Provide the (X, Y) coordinate of the cell's center where the given text is located.  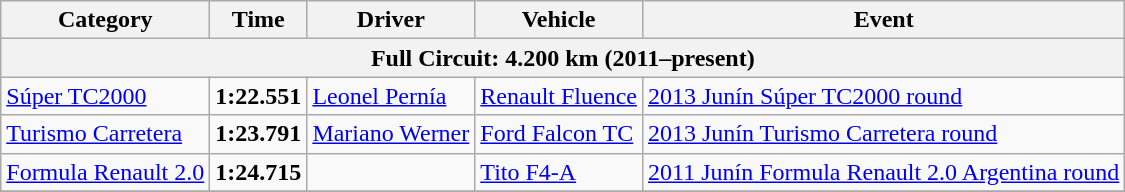
1:23.791 (258, 134)
Tito F4-A (559, 172)
Event (883, 20)
Leonel Pernía (391, 96)
2013 Junín Súper TC2000 round (883, 96)
Category (106, 20)
Mariano Werner (391, 134)
Turismo Carretera (106, 134)
1:24.715 (258, 172)
Súper TC2000 (106, 96)
Vehicle (559, 20)
Formula Renault 2.0 (106, 172)
Driver (391, 20)
Ford Falcon TC (559, 134)
Full Circuit: 4.200 km (2011–present) (563, 58)
Renault Fluence (559, 96)
Time (258, 20)
2013 Junín Turismo Carretera round (883, 134)
2011 Junín Formula Renault 2.0 Argentina round (883, 172)
1:22.551 (258, 96)
